From the cell containing the given text, extract its center point as (X, Y) coordinate. 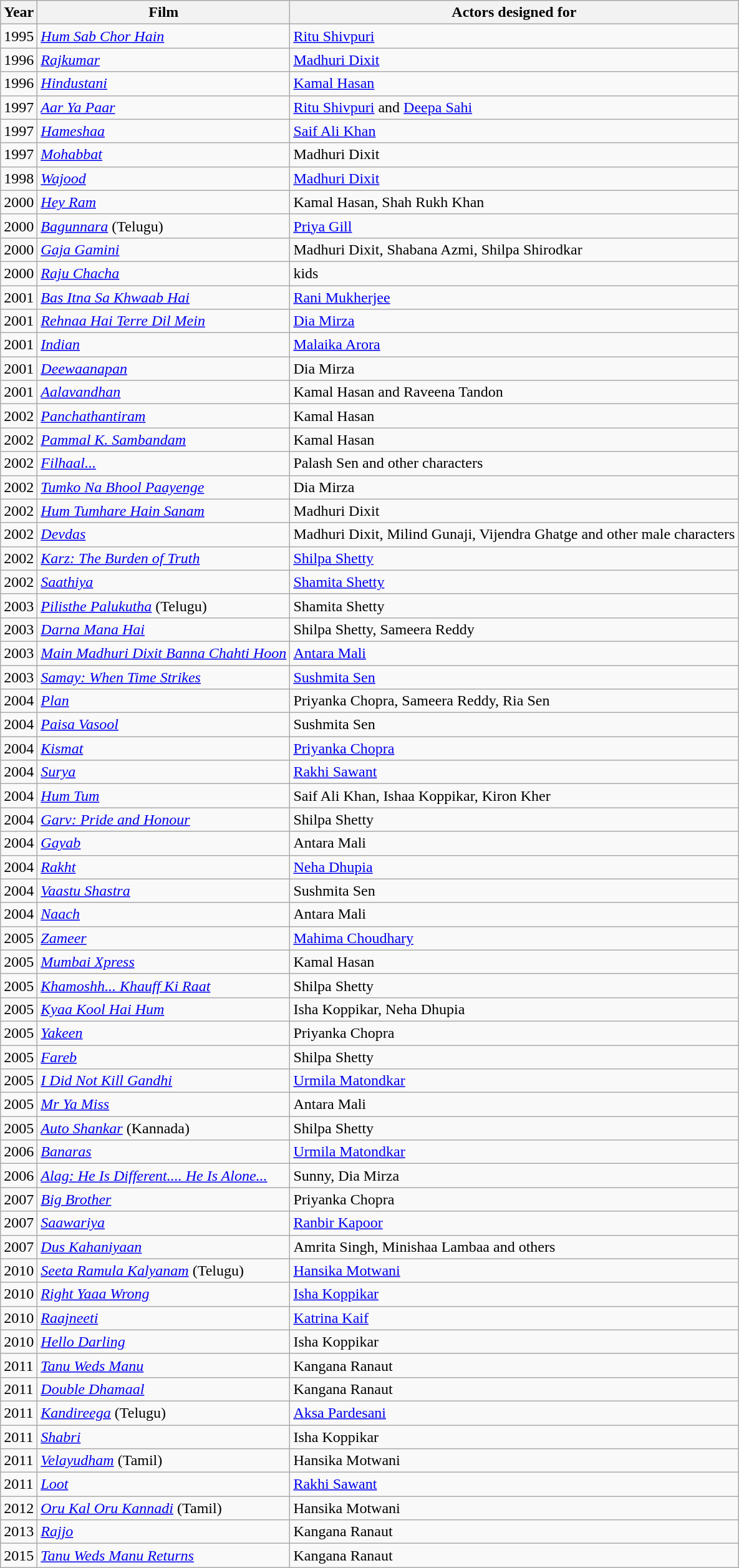
Hum Sab Chor Hain (163, 36)
Raajneeti (163, 1318)
Aar Ya Paar (163, 107)
Malaika Arora (514, 345)
Katrina Kaif (514, 1318)
Madhuri Dixit, Shabana Azmi, Shilpa Shirodkar (514, 249)
Rehnaa Hai Terre Dil Mein (163, 321)
Rajjo (163, 1532)
Karz: The Burden of Truth (163, 558)
Shabri (163, 1436)
Panchathantiram (163, 416)
Kandireega (Telugu) (163, 1413)
Kyaa Kool Hai Hum (163, 1009)
Wajood (163, 178)
Auto Shankar (Kannada) (163, 1128)
Saathiya (163, 582)
Dus Kahaniyaan (163, 1247)
Amrita Singh, Minishaa Lambaa and others (514, 1247)
I Did Not Kill Gandhi (163, 1081)
Oru Kal Oru Kannadi (Tamil) (163, 1508)
Double Dhamaal (163, 1389)
Film (163, 12)
Kamal Hasan, Shah Rukh Khan (514, 202)
Madhuri Dixit, Milind Gunaji, Vijendra Ghatge and other male characters (514, 535)
Raju Chacha (163, 273)
Indian (163, 345)
Naach (163, 914)
Hey Ram (163, 202)
Hindustani (163, 84)
Hello Darling (163, 1342)
Fareb (163, 1057)
Rajkumar (163, 60)
Khamoshh... Khauff Ki Raat (163, 985)
Alag: He Is Different.... He Is Alone... (163, 1176)
Kamal Hasan and Raveena Tandon (514, 392)
Plan (163, 701)
Saif Ali Khan, Ishaa Koppikar, Kiron Kher (514, 796)
Tanu Weds Manu Returns (163, 1556)
Priya Gill (514, 226)
Hum Tum (163, 796)
Mohabbat (163, 155)
Ritu Shivpuri (514, 36)
Ritu Shivpuri and Deepa Sahi (514, 107)
Bas Itna Sa Khwaab Hai (163, 298)
Hameshaa (163, 131)
Gayab (163, 843)
Darna Mana Hai (163, 629)
Loot (163, 1484)
Year (19, 12)
Big Brother (163, 1199)
Hum Tumhare Hain Sanam (163, 511)
Bagunnara (Telugu) (163, 226)
Seeta Ramula Kalyanam (Telugu) (163, 1270)
Saif Ali Khan (514, 131)
Ranbir Kapoor (514, 1223)
Palash Sen and other characters (514, 463)
Samay: When Time Strikes (163, 677)
Tanu Weds Manu (163, 1365)
Mahima Choudhary (514, 938)
Mumbai Xpress (163, 962)
Deewaanapan (163, 369)
Devdas (163, 535)
Yakeen (163, 1033)
Velayudham (Tamil) (163, 1461)
Priyanka Chopra, Sameera Reddy, Ria Sen (514, 701)
Tumko Na Bhool Paayenge (163, 487)
Gaja Gamini (163, 249)
Right Yaaa Wrong (163, 1294)
1995 (19, 36)
Kismat (163, 748)
Rani Mukherjee (514, 298)
Mr Ya Miss (163, 1105)
Shilpa Shetty, Sameera Reddy (514, 629)
Pammal K. Sambandam (163, 440)
Neha Dhupia (514, 867)
Paisa Vasool (163, 725)
Saawariya (163, 1223)
Main Madhuri Dixit Banna Chahti Hoon (163, 653)
kids (514, 273)
2012 (19, 1508)
2015 (19, 1556)
Vaastu Shastra (163, 891)
Aalavandhan (163, 392)
Sunny, Dia Mirza (514, 1176)
Garv: Pride and Honour (163, 820)
Banaras (163, 1152)
Zameer (163, 938)
Rakht (163, 867)
Actors designed for (514, 12)
Pilisthe Palukutha (Telugu) (163, 606)
Filhaal... (163, 463)
Surya (163, 772)
2013 (19, 1532)
1998 (19, 178)
Isha Koppikar, Neha Dhupia (514, 1009)
Aksa Pardesani (514, 1413)
